Search for the cell housing the specified text and yield its [x, y] center coordinate. 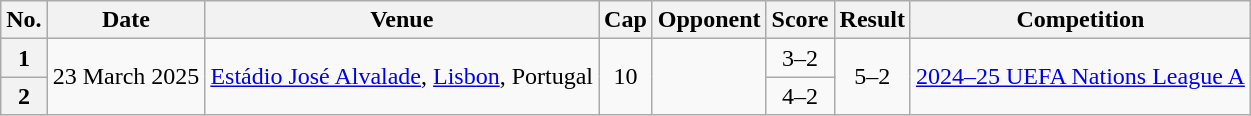
Venue [402, 20]
2024–25 UEFA Nations League A [1080, 77]
5–2 [872, 77]
Competition [1080, 20]
1 [24, 58]
Cap [626, 20]
Result [872, 20]
Opponent [709, 20]
3–2 [800, 58]
2 [24, 96]
Estádio José Alvalade, Lisbon, Portugal [402, 77]
No. [24, 20]
4–2 [800, 96]
Score [800, 20]
10 [626, 77]
Date [126, 20]
23 March 2025 [126, 77]
